Provide the [x, y] coordinate of the cell's center where the given text is located.  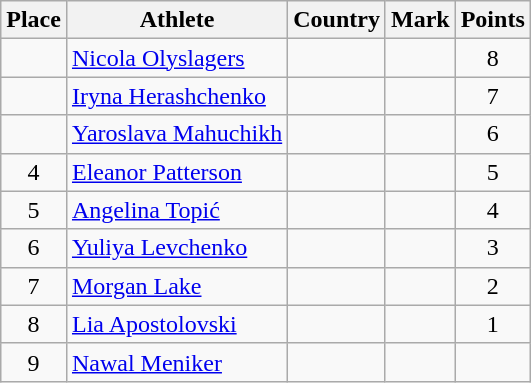
2 [492, 286]
Place [34, 20]
Country [337, 20]
Yuliya Levchenko [176, 248]
Yaroslava Mahuchikh [176, 134]
1 [492, 324]
Lia Apostolovski [176, 324]
Points [492, 20]
Nawal Meniker [176, 362]
Eleanor Patterson [176, 172]
Mark [420, 20]
Nicola Olyslagers [176, 58]
Angelina Topić [176, 210]
3 [492, 248]
Morgan Lake [176, 286]
Iryna Herashchenko [176, 96]
9 [34, 362]
Athlete [176, 20]
